Capture the cell that displays the provided text and extract its (X, Y) central coordinate. 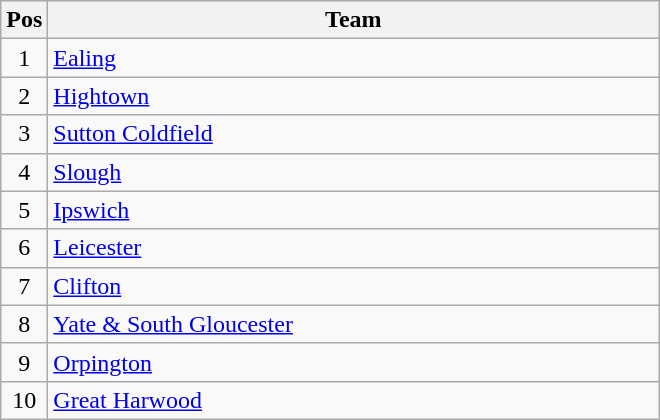
Slough (354, 172)
Leicester (354, 248)
Team (354, 20)
5 (24, 210)
7 (24, 286)
Sutton Coldfield (354, 134)
3 (24, 134)
Yate & South Gloucester (354, 324)
9 (24, 362)
2 (24, 96)
Great Harwood (354, 400)
Ealing (354, 58)
10 (24, 400)
Clifton (354, 286)
Pos (24, 20)
8 (24, 324)
Ipswich (354, 210)
Orpington (354, 362)
1 (24, 58)
4 (24, 172)
Hightown (354, 96)
6 (24, 248)
